Return (X, Y) of the center of cell containing provided text 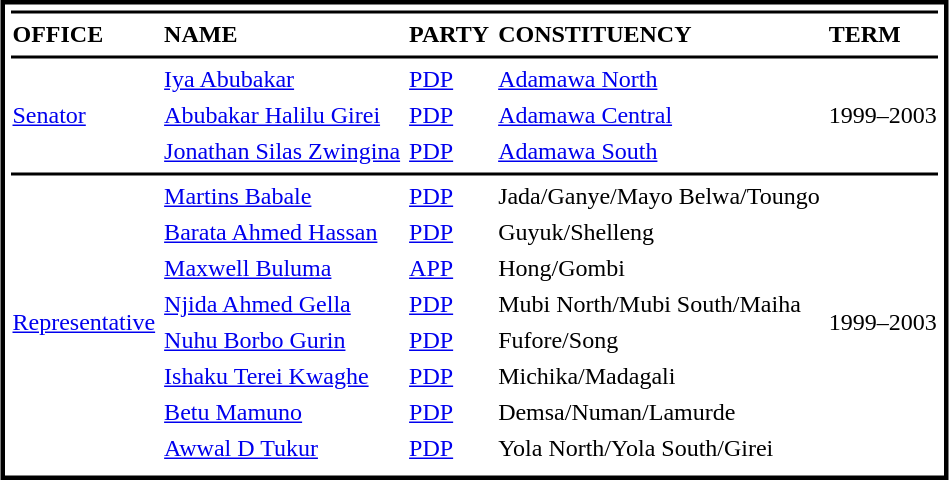
TERM (882, 35)
Adamawa South (660, 151)
Awwal D Tukur (282, 449)
OFFICE (84, 35)
Hong/Gombi (660, 269)
Adamawa Central (660, 115)
Nuhu Borbo Gurin (282, 341)
Betu Mamuno (282, 413)
Demsa/Numan/Lamurde (660, 413)
Adamawa North (660, 79)
Jonathan Silas Zwingina (282, 151)
Senator (84, 115)
NAME (282, 35)
Michika/Madagali (660, 377)
APP (450, 269)
Representative (84, 323)
Njida Ahmed Gella (282, 305)
Barata Ahmed Hassan (282, 233)
Ishaku Terei Kwaghe (282, 377)
Maxwell Buluma (282, 269)
Fufore/Song (660, 341)
Guyuk/Shelleng (660, 233)
Jada/Ganye/Mayo Belwa/Toungo (660, 197)
Martins Babale (282, 197)
Abubakar Halilu Girei (282, 115)
Iya Abubakar (282, 79)
CONSTITUENCY (660, 35)
Yola North/Yola South/Girei (660, 449)
PARTY (450, 35)
Mubi North/Mubi South/Maiha (660, 305)
